Return [x, y] of the center of cell containing provided text 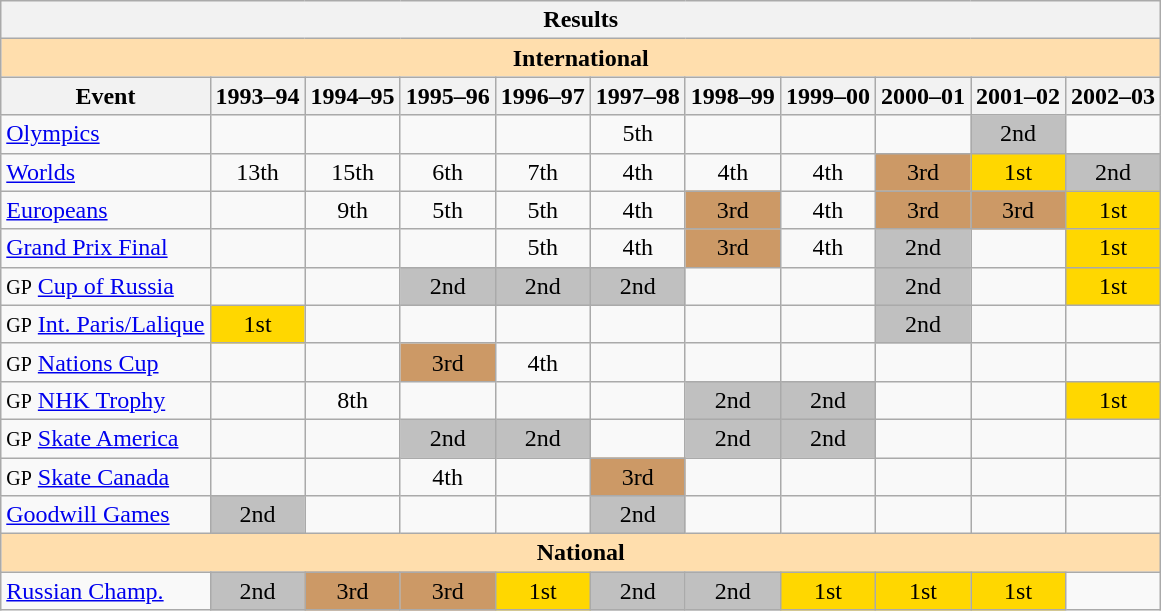
1997–98 [638, 96]
GP Cup of Russia [106, 286]
7th [542, 172]
Olympics [106, 134]
1999–00 [828, 96]
GP Skate Canada [106, 477]
International [581, 58]
GP NHK Trophy [106, 400]
Results [581, 20]
GP Int. Paris/Lalique [106, 324]
Grand Prix Final [106, 248]
National [581, 553]
2002–03 [1114, 96]
9th [352, 210]
8th [352, 400]
15th [352, 172]
1995–96 [448, 96]
2000–01 [922, 96]
1993–94 [258, 96]
2001–02 [1018, 96]
1994–95 [352, 96]
GP Nations Cup [106, 362]
13th [258, 172]
Goodwill Games [106, 515]
GP Skate America [106, 438]
Event [106, 96]
1996–97 [542, 96]
Russian Champ. [106, 591]
6th [448, 172]
Europeans [106, 210]
Worlds [106, 172]
1998–99 [732, 96]
